Determine the (X, Y) coordinate at the center of the cell enclosing the given text.  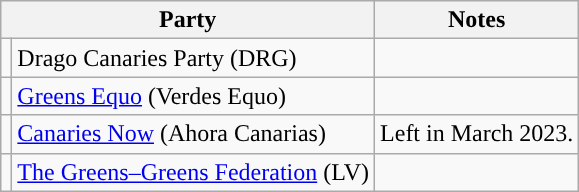
Canaries Now (Ahora Canarias) (194, 134)
Greens Equo (Verdes Equo) (194, 96)
Party (188, 20)
Notes (477, 20)
Drago Canaries Party (DRG) (194, 58)
Left in March 2023. (477, 134)
The Greens–Greens Federation (LV) (194, 172)
